Search for the cell housing the specified text and yield its [x, y] center coordinate. 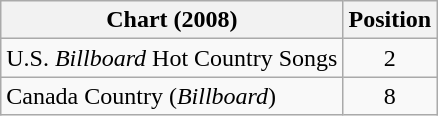
2 [390, 58]
U.S. Billboard Hot Country Songs [172, 58]
Canada Country (Billboard) [172, 96]
Position [390, 20]
8 [390, 96]
Chart (2008) [172, 20]
